Identify which cell holds the provided text, then report its (X, Y) central coordinate. 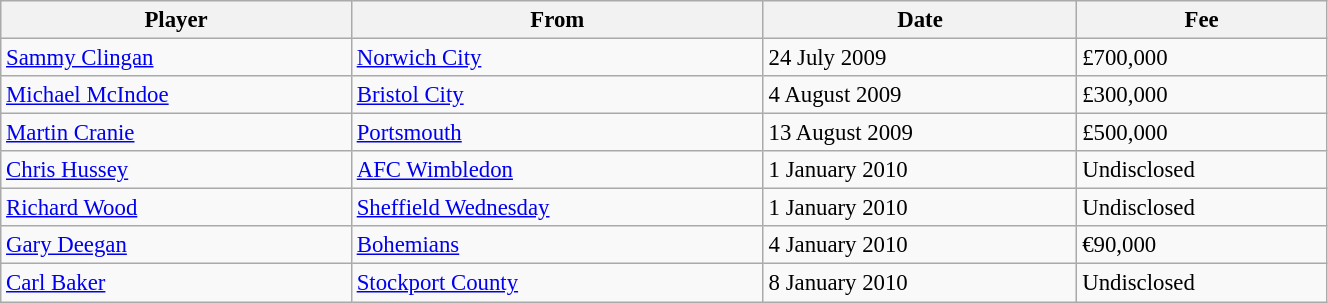
13 August 2009 (920, 133)
Stockport County (557, 283)
Gary Deegan (176, 245)
Sheffield Wednesday (557, 208)
8 January 2010 (920, 283)
Richard Wood (176, 208)
£300,000 (1202, 95)
Bristol City (557, 95)
Fee (1202, 20)
AFC Wimbledon (557, 170)
£500,000 (1202, 133)
24 July 2009 (920, 58)
Date (920, 20)
Player (176, 20)
Bohemians (557, 245)
4 August 2009 (920, 95)
Chris Hussey (176, 170)
From (557, 20)
Martin Cranie (176, 133)
Norwich City (557, 58)
Sammy Clingan (176, 58)
€90,000 (1202, 245)
Carl Baker (176, 283)
£700,000 (1202, 58)
Michael McIndoe (176, 95)
4 January 2010 (920, 245)
Portsmouth (557, 133)
